For the text-containing cell, return its midpoint in (X, Y) coordinate format. 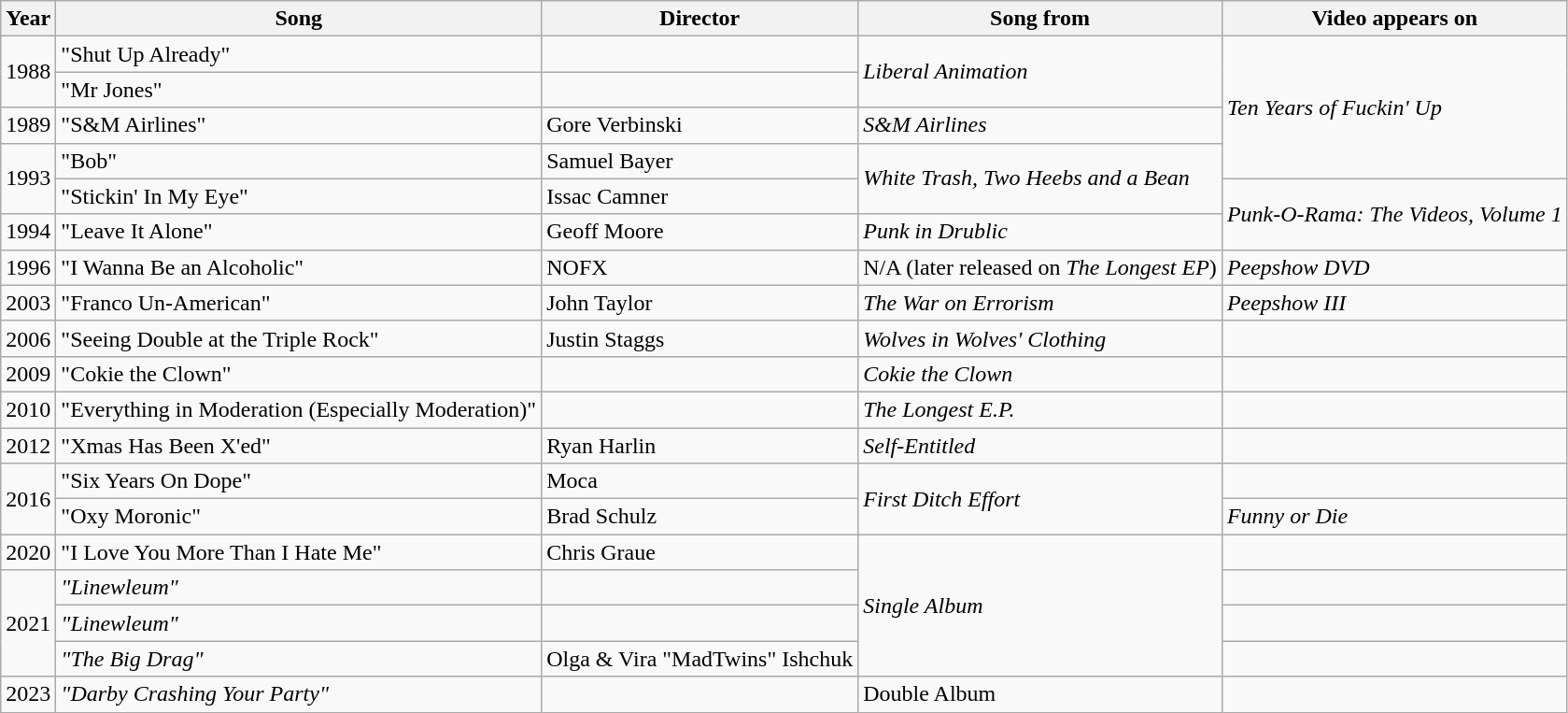
"Bob" (299, 161)
Olga & Vira "MadTwins" Ishchuk (700, 659)
The Longest E.P. (1040, 409)
"Mr Jones" (299, 90)
Director (700, 19)
Ryan Harlin (700, 446)
Cokie the Clown (1040, 374)
"Franco Un-American" (299, 303)
Year (28, 19)
"Cokie the Clown" (299, 374)
Peepshow DVD (1394, 267)
Double Album (1040, 694)
1988 (28, 72)
"Everything in Moderation (Especially Moderation)" (299, 409)
Brad Schulz (700, 517)
2009 (28, 374)
Samuel Bayer (700, 161)
Single Album (1040, 606)
Liberal Animation (1040, 72)
N/A (later released on The Longest EP) (1040, 267)
"Six Years On Dope" (299, 481)
Video appears on (1394, 19)
Justin Staggs (700, 338)
Peepshow III (1394, 303)
2012 (28, 446)
"I Wanna Be an Alcoholic" (299, 267)
1989 (28, 125)
White Trash, Two Heebs and a Bean (1040, 178)
2023 (28, 694)
2010 (28, 409)
2020 (28, 552)
1993 (28, 178)
2003 (28, 303)
Chris Graue (700, 552)
Punk-O-Rama: The Videos, Volume 1 (1394, 214)
Song from (1040, 19)
First Ditch Effort (1040, 499)
2016 (28, 499)
"Xmas Has Been X'ed" (299, 446)
"I Love You More Than I Hate Me" (299, 552)
2006 (28, 338)
Gore Verbinski (700, 125)
"Shut Up Already" (299, 54)
Issac Camner (700, 196)
Punk in Drublic (1040, 232)
"Oxy Moronic" (299, 517)
1996 (28, 267)
Moca (700, 481)
The War on Errorism (1040, 303)
Funny or Die (1394, 517)
"The Big Drag" (299, 659)
"S&M Airlines" (299, 125)
Geoff Moore (700, 232)
S&M Airlines (1040, 125)
"Darby Crashing Your Party" (299, 694)
Ten Years of Fuckin' Up (1394, 107)
Self-Entitled (1040, 446)
Wolves in Wolves' Clothing (1040, 338)
John Taylor (700, 303)
Song (299, 19)
NOFX (700, 267)
"Leave It Alone" (299, 232)
1994 (28, 232)
"Stickin' In My Eye" (299, 196)
2021 (28, 623)
"Seeing Double at the Triple Rock" (299, 338)
